Extract the [x, y] coordinate from the center of the cell holding the provided text.  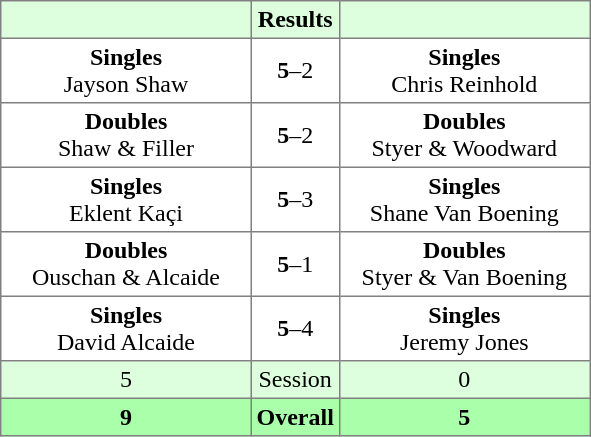
SinglesJayson Shaw [126, 70]
Results [295, 20]
DoublesStyer & Van Boening [464, 264]
5–1 [295, 264]
DoublesShaw & Filler [126, 135]
9 [126, 417]
SinglesJeremy Jones [464, 328]
DoublesStyer & Woodward [464, 135]
DoublesOuschan & Alcaide [126, 264]
0 [464, 380]
SinglesEklent Kaçi [126, 199]
SinglesShane Van Boening [464, 199]
Overall [295, 417]
5–4 [295, 328]
Session [295, 380]
SinglesChris Reinhold [464, 70]
SinglesDavid Alcaide [126, 328]
5–3 [295, 199]
